Search for the cell housing the specified text and yield its [x, y] center coordinate. 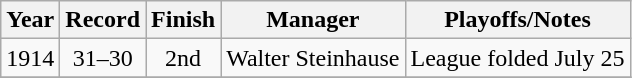
Record [103, 20]
League folded July 25 [518, 58]
1914 [30, 58]
Year [30, 20]
Finish [184, 20]
Playoffs/Notes [518, 20]
Manager [313, 20]
2nd [184, 58]
31–30 [103, 58]
Walter Steinhause [313, 58]
